Extract the [x, y] coordinate from the center of the cell holding the provided text.  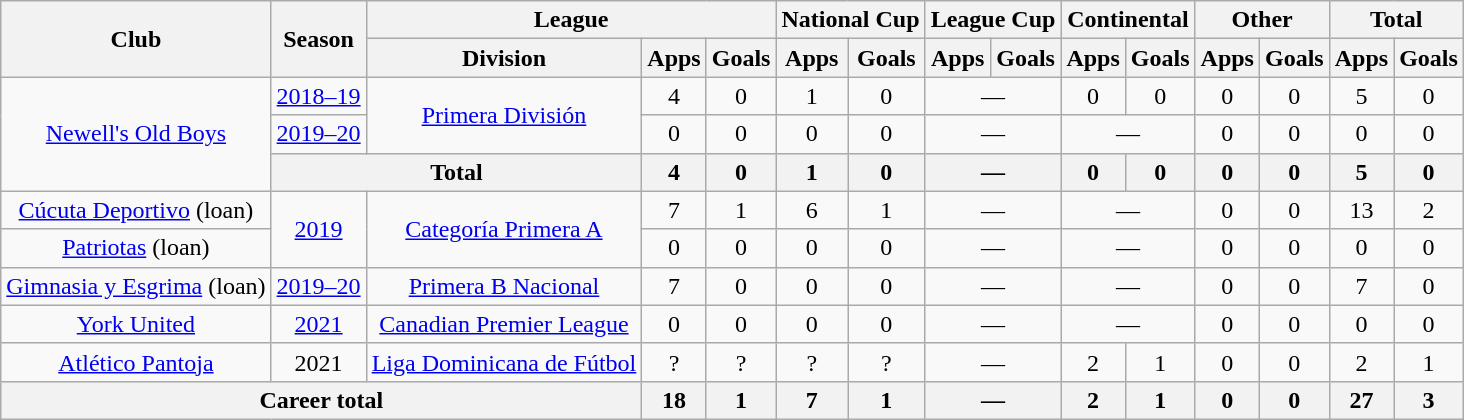
Career total [322, 400]
6 [812, 210]
Patriotas (loan) [136, 248]
27 [1361, 400]
Division [504, 58]
Newell's Old Boys [136, 134]
Cúcuta Deportivo (loan) [136, 210]
13 [1361, 210]
National Cup [850, 20]
Primera División [504, 115]
2018–19 [318, 96]
Atlético Pantoja [136, 362]
Liga Dominicana de Fútbol [504, 362]
18 [674, 400]
Categoría Primera A [504, 229]
Primera B Nacional [504, 286]
Other [1262, 20]
2019 [318, 229]
York United [136, 324]
League Cup [993, 20]
Continental [1128, 20]
Canadian Premier League [504, 324]
3 [1429, 400]
Gimnasia y Esgrima (loan) [136, 286]
Season [318, 39]
Club [136, 39]
League [571, 20]
